Scan for the cell matching the given text and deliver its (X, Y) coordinate at center. 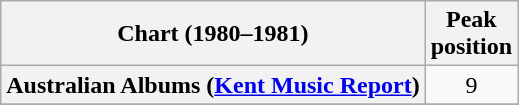
Chart (1980–1981) (213, 34)
9 (471, 85)
Australian Albums (Kent Music Report) (213, 85)
Peakposition (471, 34)
